Capture the cell that displays the provided text and extract its [x, y] central coordinate. 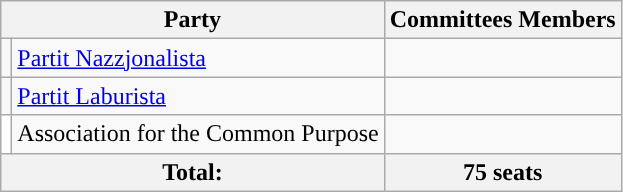
75 seats [502, 172]
Party [192, 20]
Committees Members [502, 20]
Partit Nazzjonalista [198, 58]
Partit Laburista [198, 96]
Association for the Common Purpose [198, 134]
Total: [192, 172]
